Provide the (X, Y) coordinate of the cell's center where the given text is located.  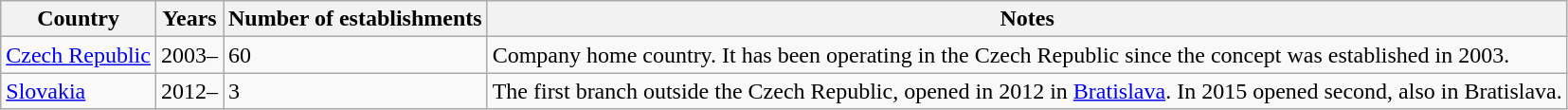
Notes (1027, 19)
2012– (189, 91)
The first branch outside the Czech Republic, opened in 2012 in Bratislava. In 2015 opened second, also in Bratislava. (1027, 91)
60 (356, 55)
Czech Republic (79, 55)
2003– (189, 55)
3 (356, 91)
Slovakia (79, 91)
Country (79, 19)
Years (189, 19)
Number of establishments (356, 19)
Company home country. It has been operating in the Czech Republic since the concept was established in 2003. (1027, 55)
